Pinpoint the cell where the given text exists, returning its [X, Y] midpoint coordinate. 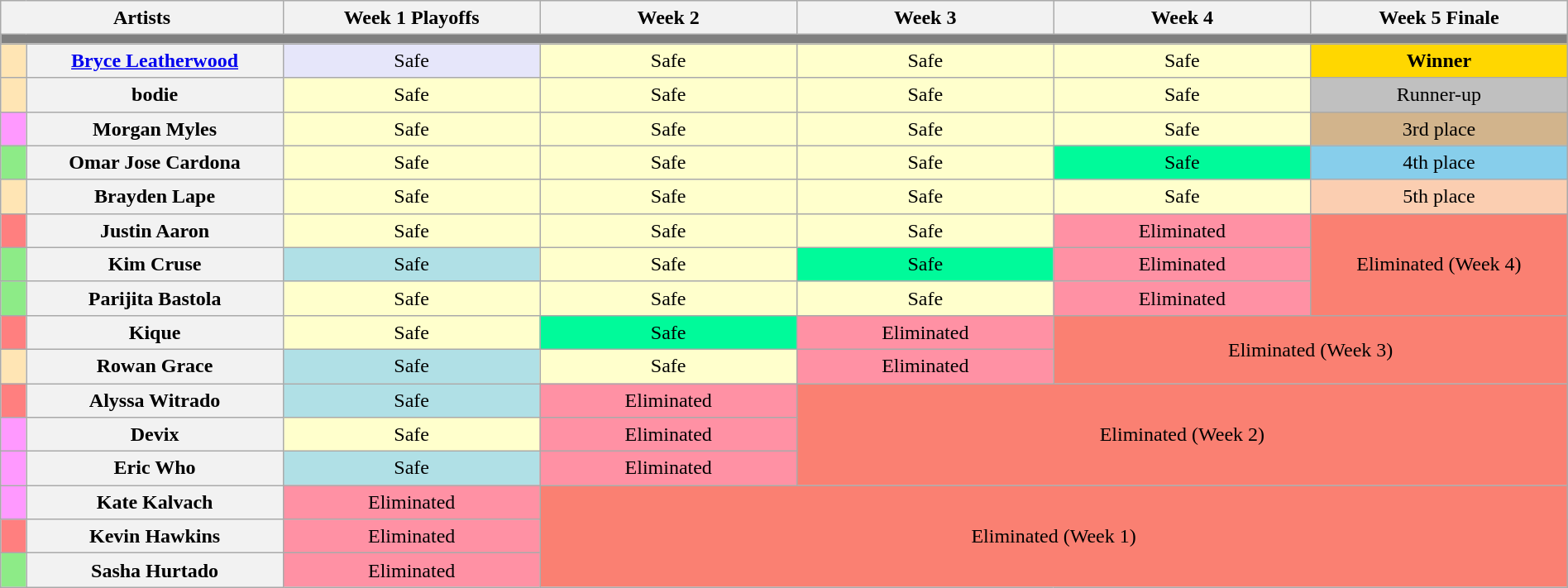
Justin Aaron [155, 230]
Omar Jose Cardona [155, 162]
Kim Cruse [155, 265]
5th place [1439, 197]
Kevin Hawkins [155, 536]
Week 2 [668, 18]
3rd place [1439, 129]
Eric Who [155, 468]
Week 5 Finale [1439, 18]
Rowan Grace [155, 366]
Morgan Myles [155, 129]
Eliminated (Week 4) [1439, 265]
Week 1 Playoffs [412, 18]
Devix [155, 435]
Week 3 [925, 18]
Winner [1439, 61]
Eliminated (Week 2) [1182, 435]
4th place [1439, 162]
Brayden Lape [155, 197]
Week 4 [1183, 18]
Alyssa Witrado [155, 400]
Eliminated (Week 1) [1054, 536]
Eliminated (Week 3) [1310, 349]
Runner-up [1439, 94]
Kate Kalvach [155, 503]
Parijita Bastola [155, 298]
Artists [142, 18]
Sasha Hurtado [155, 571]
bodie [155, 94]
Bryce Leatherwood [155, 61]
Kique [155, 332]
